Locate the cell with the specified text and output its [X, Y] center coordinate. 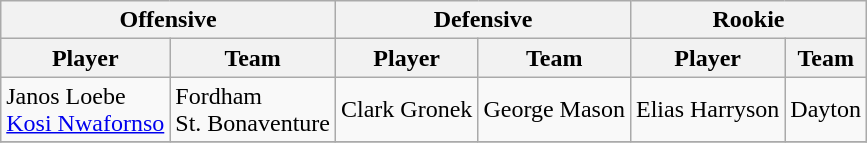
Defensive [484, 20]
Janos LoebeKosi Nwafornso [86, 110]
Clark Gronek [407, 110]
Dayton [826, 110]
Rookie [748, 20]
FordhamSt. Bonaventure [253, 110]
Elias Harryson [707, 110]
George Mason [554, 110]
Offensive [168, 20]
